Return the (X, Y) coordinate for the center point of the cell that contains the specified text.  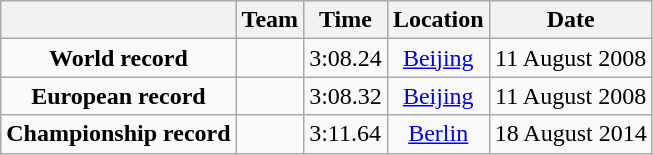
3:08.24 (346, 58)
Time (346, 20)
Championship record (118, 134)
European record (118, 96)
3:08.32 (346, 96)
Location (438, 20)
18 August 2014 (570, 134)
World record (118, 58)
Team (270, 20)
3:11.64 (346, 134)
Berlin (438, 134)
Date (570, 20)
